Locate the cell with the specified text and output its [X, Y] center coordinate. 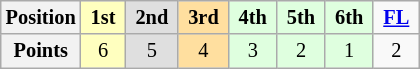
4 [203, 51]
6 [104, 51]
FL [396, 17]
5 [152, 51]
5th [301, 17]
4th [253, 17]
3rd [203, 17]
Points [41, 51]
2nd [152, 17]
1 [349, 51]
1st [104, 17]
6th [349, 17]
Position [41, 17]
3 [253, 51]
